Search for the cell housing the specified text and yield its (x, y) center coordinate. 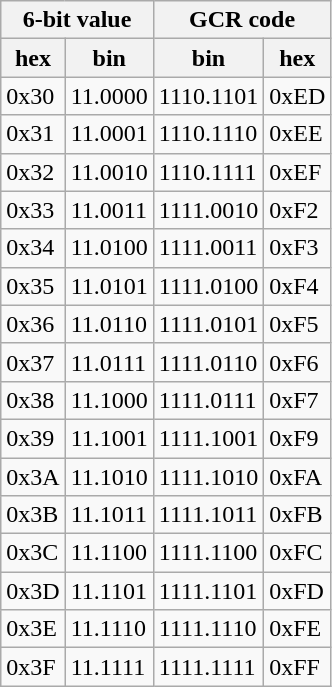
0xF2 (298, 210)
11.0011 (109, 210)
0x3C (33, 553)
1111.1110 (208, 629)
11.1110 (109, 629)
0x37 (33, 362)
0x31 (33, 134)
0x35 (33, 286)
1110.1111 (208, 172)
0xF3 (298, 248)
11.0110 (109, 324)
11.0101 (109, 286)
11.0100 (109, 248)
0x33 (33, 210)
0x34 (33, 248)
11.0010 (109, 172)
0xFE (298, 629)
0xF5 (298, 324)
0xF6 (298, 362)
11.1011 (109, 515)
11.1111 (109, 667)
0x3F (33, 667)
11.0111 (109, 362)
1111.0100 (208, 286)
0x3D (33, 591)
0x38 (33, 400)
1110.1110 (208, 134)
6-bit value (78, 20)
11.1001 (109, 438)
0xF9 (298, 438)
0xF7 (298, 400)
0x3B (33, 515)
1111.1111 (208, 667)
0xEF (298, 172)
0x30 (33, 96)
1111.1011 (208, 515)
0x36 (33, 324)
0xED (298, 96)
0xFD (298, 591)
0xF4 (298, 286)
0x3A (33, 477)
0xEE (298, 134)
11.1010 (109, 477)
1111.1101 (208, 591)
1111.0011 (208, 248)
0x32 (33, 172)
1111.0010 (208, 210)
GCR code (242, 20)
1111.0111 (208, 400)
1111.0101 (208, 324)
0xFB (298, 515)
11.1101 (109, 591)
1111.0110 (208, 362)
1111.1010 (208, 477)
11.0000 (109, 96)
0xFF (298, 667)
0x39 (33, 438)
1111.1100 (208, 553)
11.0001 (109, 134)
0xFA (298, 477)
1110.1101 (208, 96)
11.1100 (109, 553)
1111.1001 (208, 438)
11.1000 (109, 400)
0xFC (298, 553)
0x3E (33, 629)
